From the cell containing the given text, extract its center point as [X, Y] coordinate. 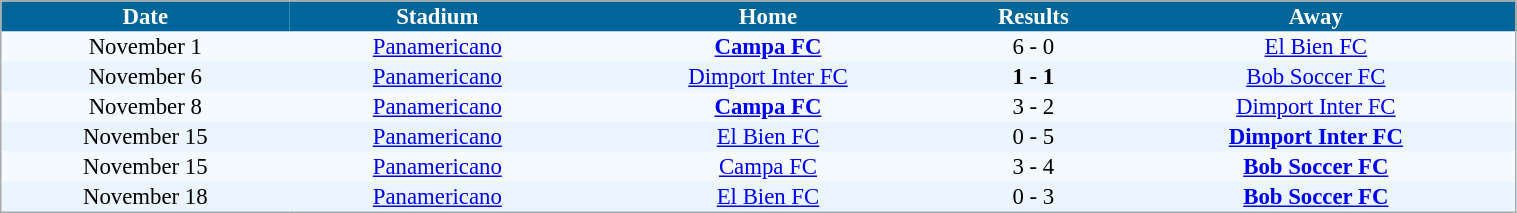
Results [1033, 16]
November 6 [145, 77]
Date [145, 16]
3 - 2 [1033, 107]
6 - 0 [1033, 47]
November 1 [145, 47]
1 - 1 [1033, 77]
November 18 [145, 198]
November 8 [145, 107]
Home [768, 16]
3 - 4 [1033, 167]
0 - 5 [1033, 137]
Away [1316, 16]
Stadium [438, 16]
0 - 3 [1033, 198]
